Extract the (x, y) coordinate from the center of the cell holding the provided text.  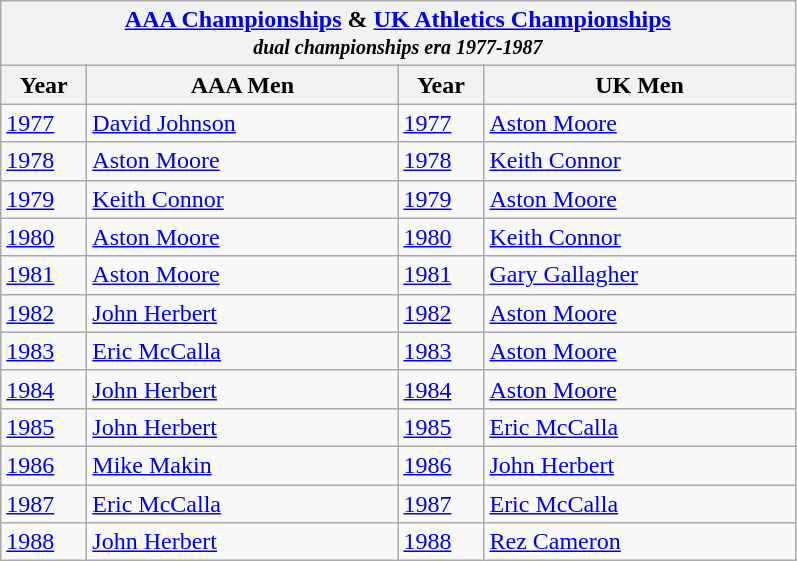
AAA Men (242, 85)
AAA Championships & UK Athletics Championshipsdual championships era 1977-1987 (398, 34)
Rez Cameron (640, 542)
Mike Makin (242, 465)
Gary Gallagher (640, 275)
David Johnson (242, 123)
UK Men (640, 85)
